Output the [X, Y] coordinate of the center of the cell containing the given text.  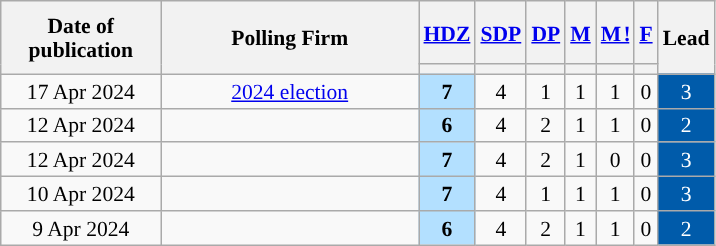
M [580, 32]
Lead [686, 38]
DP [546, 32]
9 Apr 2024 [81, 228]
M ! [616, 32]
10 Apr 2024 [81, 194]
HDZ [446, 32]
F [646, 32]
2024 election [290, 91]
Date of publication [81, 38]
17 Apr 2024 [81, 91]
Polling Firm [290, 38]
SDP [500, 32]
